From the cell containing the given text, extract its center point as [x, y] coordinate. 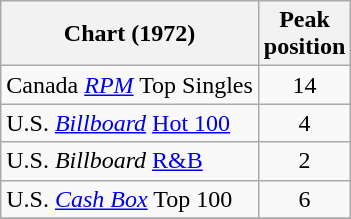
U.S. Cash Box Top 100 [130, 199]
U.S. Billboard Hot 100 [130, 123]
4 [304, 123]
Chart (1972) [130, 34]
Canada RPM Top Singles [130, 85]
U.S. Billboard R&B [130, 161]
14 [304, 85]
Peakposition [304, 34]
2 [304, 161]
6 [304, 199]
